Extract the (x, y) coordinate from the center of the cell holding the provided text.  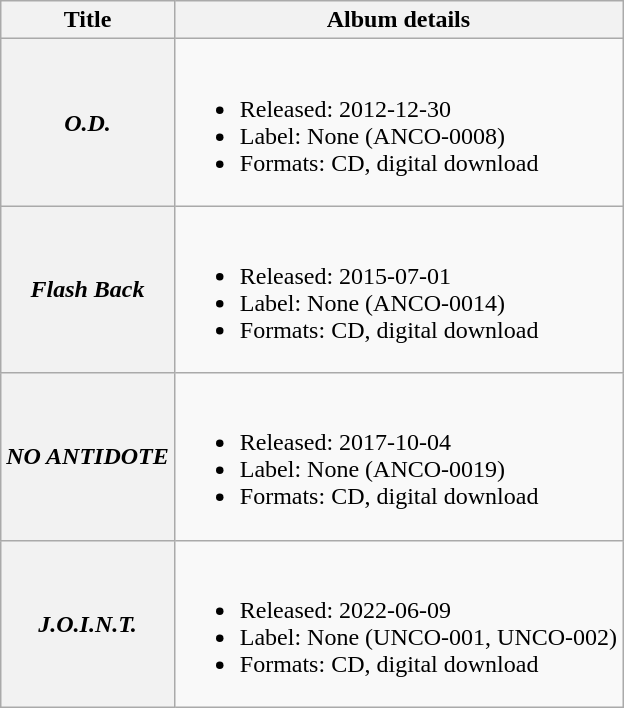
Released: 2012-12-30Label: None (ANCO-0008)Formats: CD, digital download (398, 122)
Released: 2017-10-04Label: None (ANCO-0019)Formats: CD, digital download (398, 456)
O.D. (88, 122)
Title (88, 20)
Flash Back (88, 290)
NO ANTIDOTE (88, 456)
Released: 2022-06-09Label: None (UNCO-001, UNCO-002)Formats: CD, digital download (398, 624)
Album details (398, 20)
Released: 2015-07-01Label: None (ANCO-0014)Formats: CD, digital download (398, 290)
J.O.I.N.T. (88, 624)
